Determine the [x, y] coordinate at the center of the cell enclosing the given text.  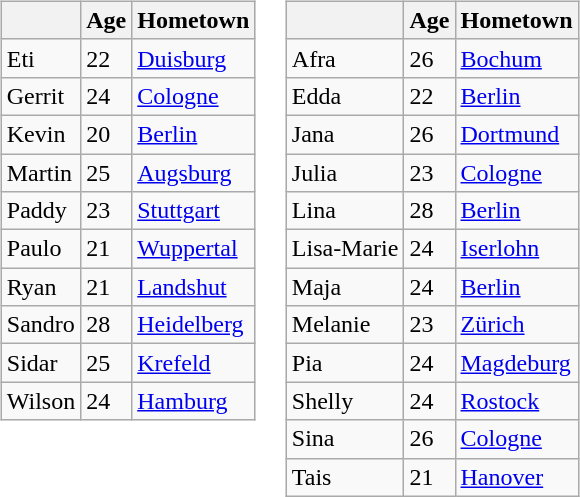
Magdeburg [516, 363]
Landshut [194, 287]
Shelly [345, 401]
Pia [345, 363]
Hanover [516, 477]
Lina [345, 211]
Paulo [40, 249]
Maja [345, 287]
Kevin [40, 134]
Duisburg [194, 58]
Tais [345, 477]
20 [106, 134]
Stuttgart [194, 211]
Lisa-Marie [345, 249]
Wuppertal [194, 249]
Wilson [40, 401]
Iserlohn [516, 249]
Paddy [40, 211]
Julia [345, 173]
Afra [345, 58]
Edda [345, 96]
Heidelberg [194, 325]
Gerrit [40, 96]
Zürich [516, 325]
Eti [40, 58]
Bochum [516, 58]
Sina [345, 439]
Dortmund [516, 134]
Ryan [40, 287]
Rostock [516, 401]
Hamburg [194, 401]
Krefeld [194, 363]
Jana [345, 134]
Sidar [40, 363]
Martin [40, 173]
Melanie [345, 325]
Augsburg [194, 173]
Sandro [40, 325]
